Search for the cell housing the specified text and yield its (x, y) center coordinate. 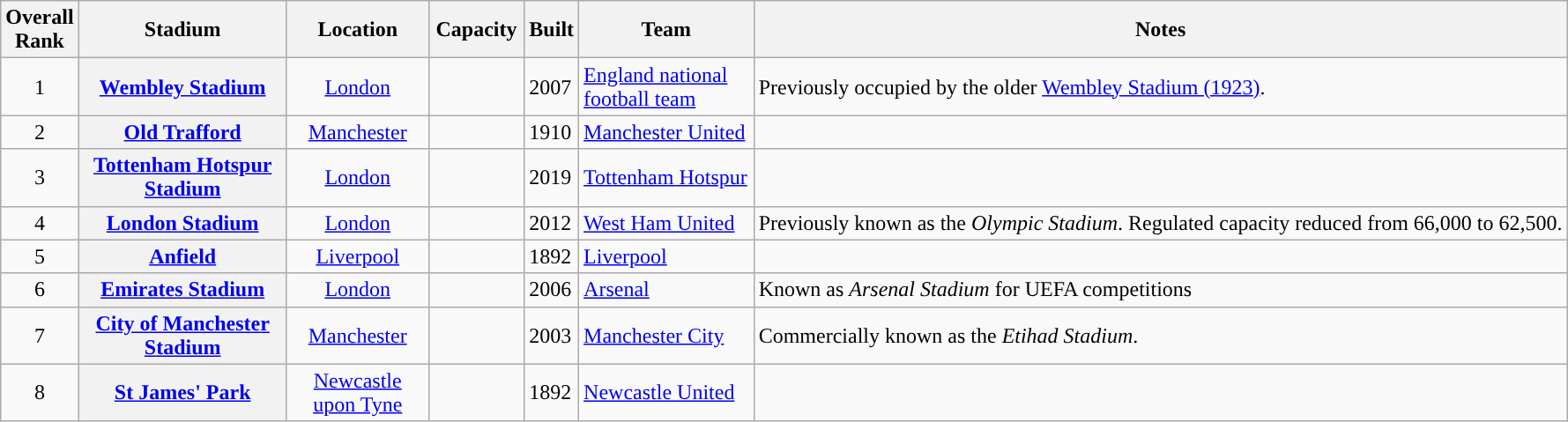
2 (40, 132)
1910 (552, 132)
2007 (552, 86)
Team (666, 30)
1 (40, 86)
Overall Rank (40, 30)
4 (40, 223)
Previously occupied by the older Wembley Stadium (1923). (1160, 86)
Emirates Stadium (182, 290)
7 (40, 335)
Anfield (182, 256)
City of Manchester Stadium (182, 335)
Notes (1160, 30)
Old Trafford (182, 132)
Newcastle upon Tyne (358, 393)
Commercially known as the Etihad Stadium. (1160, 335)
2012 (552, 223)
2019 (552, 178)
Newcastle United (666, 393)
London Stadium (182, 223)
Arsenal (666, 290)
Built (552, 30)
Tottenham Hotspur (666, 178)
Stadium (182, 30)
Location (358, 30)
Known as Arsenal Stadium for UEFA competitions (1160, 290)
England national football team (666, 86)
Tottenham Hotspur Stadium (182, 178)
Wembley Stadium (182, 86)
2006 (552, 290)
Previously known as the Olympic Stadium. Regulated capacity reduced from 66,000 to 62,500. (1160, 223)
Manchester United (666, 132)
Capacity (476, 30)
6 (40, 290)
3 (40, 178)
Manchester City (666, 335)
8 (40, 393)
St James' Park (182, 393)
West Ham United (666, 223)
2003 (552, 335)
5 (40, 256)
